Locate the cell with the specified text and output its [x, y] center coordinate. 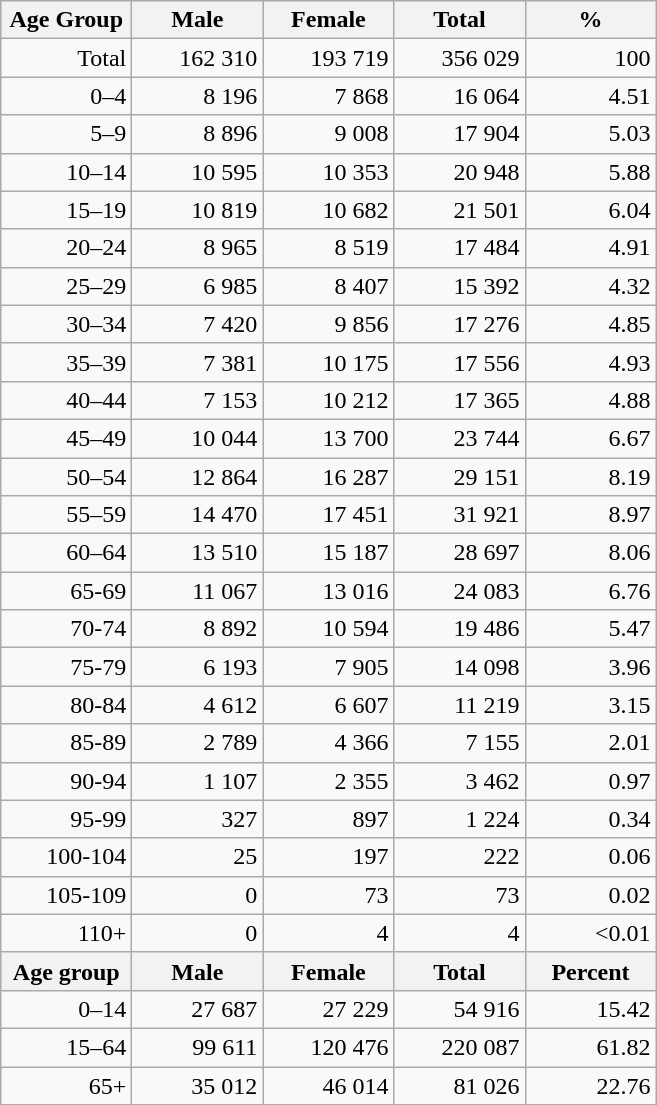
14 470 [198, 515]
99 611 [198, 1047]
6 607 [328, 705]
3.15 [590, 705]
10–14 [66, 172]
46 014 [328, 1085]
356 029 [460, 58]
10 595 [198, 172]
2 789 [198, 743]
Age group [66, 971]
7 153 [198, 400]
15 187 [328, 553]
4.51 [590, 96]
23 744 [460, 438]
8 896 [198, 134]
13 700 [328, 438]
13 510 [198, 553]
85-89 [66, 743]
100-104 [66, 857]
17 365 [460, 400]
8 892 [198, 629]
10 819 [198, 210]
2.01 [590, 743]
28 697 [460, 553]
25–29 [66, 286]
70-74 [66, 629]
222 [460, 857]
27 229 [328, 1009]
193 719 [328, 58]
8.06 [590, 553]
20–24 [66, 248]
90-94 [66, 781]
1 107 [198, 781]
327 [198, 819]
6.04 [590, 210]
10 682 [328, 210]
8 965 [198, 248]
6.67 [590, 438]
120 476 [328, 1047]
% [590, 20]
3 462 [460, 781]
17 484 [460, 248]
6.76 [590, 591]
Age Group [66, 20]
17 276 [460, 324]
10 594 [328, 629]
4 366 [328, 743]
95-99 [66, 819]
162 310 [198, 58]
3.96 [590, 667]
12 864 [198, 477]
17 451 [328, 515]
50–54 [66, 477]
0–14 [66, 1009]
5.47 [590, 629]
7 420 [198, 324]
8 196 [198, 96]
9 008 [328, 134]
35 012 [198, 1085]
80-84 [66, 705]
10 212 [328, 400]
55–59 [66, 515]
13 016 [328, 591]
10 044 [198, 438]
0.06 [590, 857]
15.42 [590, 1009]
24 083 [460, 591]
4.85 [590, 324]
11 067 [198, 591]
105-109 [66, 895]
65+ [66, 1085]
21 501 [460, 210]
25 [198, 857]
16 064 [460, 96]
15–64 [66, 1047]
60–64 [66, 553]
9 856 [328, 324]
11 219 [460, 705]
65-69 [66, 591]
22.76 [590, 1085]
<0.01 [590, 933]
0–4 [66, 96]
110+ [66, 933]
61.82 [590, 1047]
45–49 [66, 438]
220 087 [460, 1047]
54 916 [460, 1009]
29 151 [460, 477]
7 905 [328, 667]
8.97 [590, 515]
35–39 [66, 362]
81 026 [460, 1085]
7 381 [198, 362]
4 612 [198, 705]
30–34 [66, 324]
8 519 [328, 248]
10 353 [328, 172]
6 193 [198, 667]
4.91 [590, 248]
10 175 [328, 362]
8.19 [590, 477]
5–9 [66, 134]
8 407 [328, 286]
0.02 [590, 895]
17 904 [460, 134]
1 224 [460, 819]
4.32 [590, 286]
75-79 [66, 667]
2 355 [328, 781]
197 [328, 857]
27 687 [198, 1009]
40–44 [66, 400]
Percent [590, 971]
100 [590, 58]
5.88 [590, 172]
6 985 [198, 286]
897 [328, 819]
0.97 [590, 781]
0.34 [590, 819]
4.93 [590, 362]
19 486 [460, 629]
5.03 [590, 134]
7 155 [460, 743]
15 392 [460, 286]
14 098 [460, 667]
20 948 [460, 172]
4.88 [590, 400]
31 921 [460, 515]
15–19 [66, 210]
7 868 [328, 96]
16 287 [328, 477]
17 556 [460, 362]
